Identify which cell holds the provided text, then report its (X, Y) central coordinate. 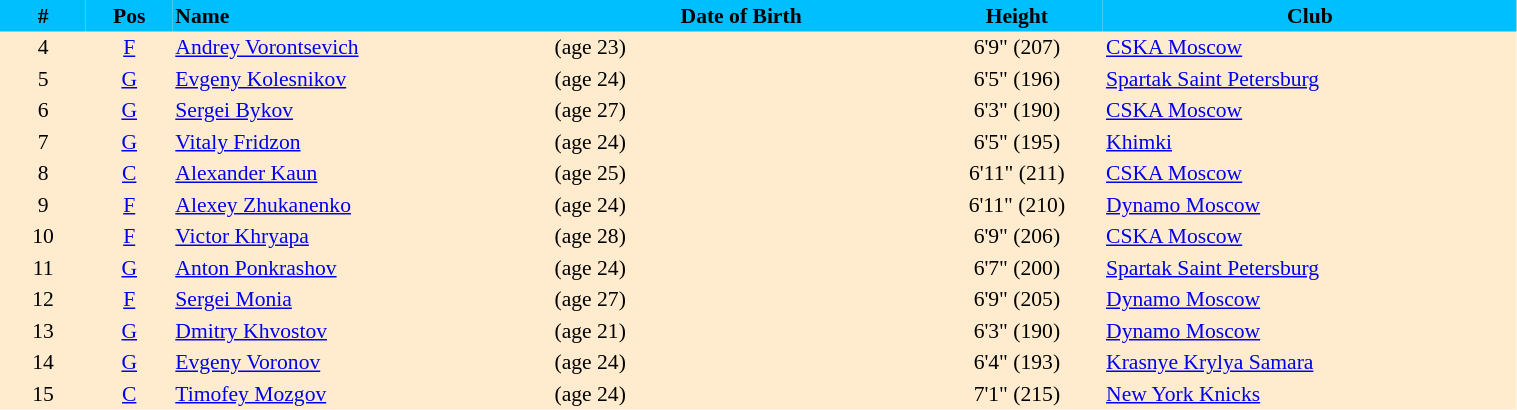
6'9" (207) (1017, 48)
Vitaly Fridzon (362, 142)
Date of Birth (742, 16)
Anton Ponkrashov (362, 268)
6'4" (193) (1017, 362)
6'9" (206) (1017, 236)
Andrey Vorontsevich (362, 48)
6'7" (200) (1017, 268)
Victor Khryapa (362, 236)
7 (43, 142)
14 (43, 362)
Sergei Bykov (362, 110)
12 (43, 300)
7'1" (215) (1017, 394)
11 (43, 268)
Sergei Monia (362, 300)
5 (43, 79)
Height (1017, 16)
Krasnye Krylya Samara (1310, 362)
6 (43, 110)
(age 25) (742, 174)
9 (43, 205)
(age 23) (742, 48)
Dmitry Khvostov (362, 331)
Alexander Kaun (362, 174)
(age 28) (742, 236)
6'5" (196) (1017, 79)
6'11" (211) (1017, 174)
(age 21) (742, 331)
10 (43, 236)
Khimki (1310, 142)
Name (362, 16)
Alexey Zhukanenko (362, 205)
Evgeny Kolesnikov (362, 79)
6'11" (210) (1017, 205)
Timofey Mozgov (362, 394)
8 (43, 174)
4 (43, 48)
Pos (129, 16)
Evgeny Voronov (362, 362)
Club (1310, 16)
6'5" (195) (1017, 142)
13 (43, 331)
New York Knicks (1310, 394)
15 (43, 394)
6'9" (205) (1017, 300)
# (43, 16)
